Provide the (X, Y) coordinate of the cell's center where the given text is located.  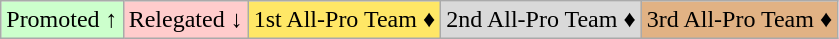
1st All-Pro Team ♦ (344, 20)
Relegated ↓ (186, 20)
3rd All-Pro Team ♦ (739, 20)
2nd All-Pro Team ♦ (542, 20)
Promoted ↑ (62, 20)
